Provide the [x, y] coordinate of the cell's center where the given text is located.  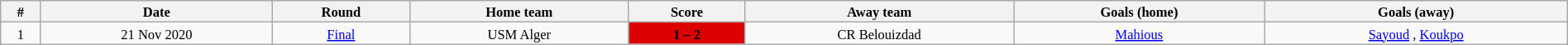
Home team [519, 12]
Final [341, 33]
Score [686, 12]
CR Belouizdad [880, 33]
1 – 2 [686, 33]
Sayoud , Koukpo [1416, 33]
21 Nov 2020 [156, 33]
Round [341, 12]
USM Alger [519, 33]
Date [156, 12]
# [21, 12]
Mahious [1140, 33]
Goals (home) [1140, 12]
Goals (away) [1416, 12]
1 [21, 33]
Away team [880, 12]
